Pinpoint the cell where the given text exists, returning its (x, y) midpoint coordinate. 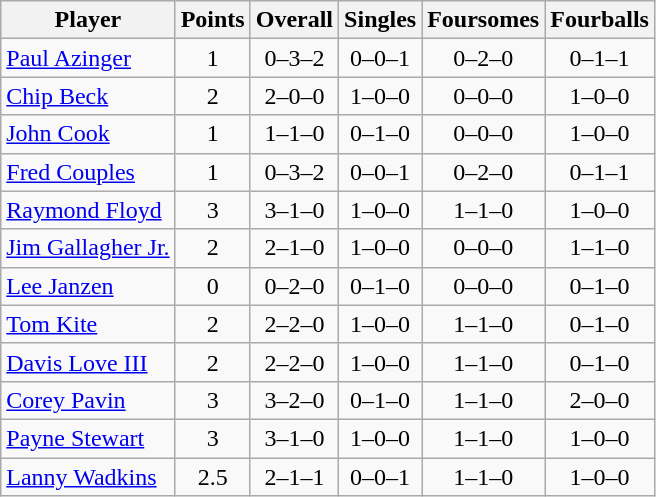
John Cook (88, 134)
Jim Gallagher Jr. (88, 248)
Points (212, 20)
2.5 (212, 477)
Tom Kite (88, 324)
Overall (294, 20)
3–2–0 (294, 400)
Lee Janzen (88, 286)
Chip Beck (88, 96)
Paul Azinger (88, 58)
0 (212, 286)
Player (88, 20)
Singles (380, 20)
Raymond Floyd (88, 210)
Foursomes (484, 20)
Fourballs (600, 20)
2–1–0 (294, 248)
Fred Couples (88, 172)
Corey Pavin (88, 400)
Lanny Wadkins (88, 477)
Davis Love III (88, 362)
2–1–1 (294, 477)
Payne Stewart (88, 438)
